From the cell containing the given text, extract its center point as (x, y) coordinate. 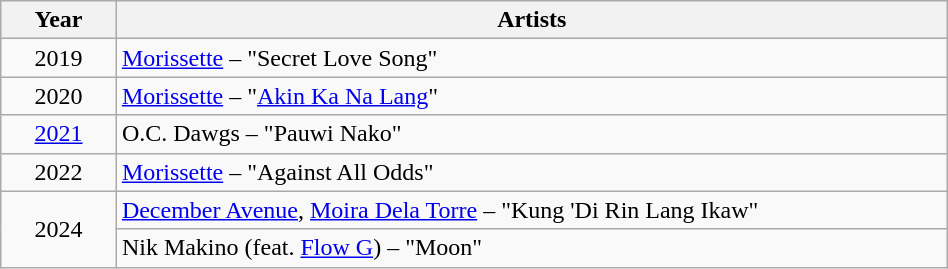
December Avenue, Moira Dela Torre – "Kung 'Di Rin Lang Ikaw" (532, 210)
Nik Makino (feat. Flow G) – "Moon" (532, 248)
2019 (59, 58)
Morissette – "Secret Love Song" (532, 58)
2021 (59, 134)
Year (59, 20)
Morissette – "Akin Ka Na Lang" (532, 96)
O.C. Dawgs – "Pauwi Nako" (532, 134)
2020 (59, 96)
2024 (59, 229)
2022 (59, 172)
Artists (532, 20)
Morissette – "Against All Odds" (532, 172)
